For the text-containing cell, return its midpoint in [X, Y] coordinate format. 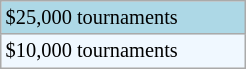
$10,000 tournaments [124, 51]
$25,000 tournaments [124, 17]
